From the cell containing the given text, extract its center point as [X, Y] coordinate. 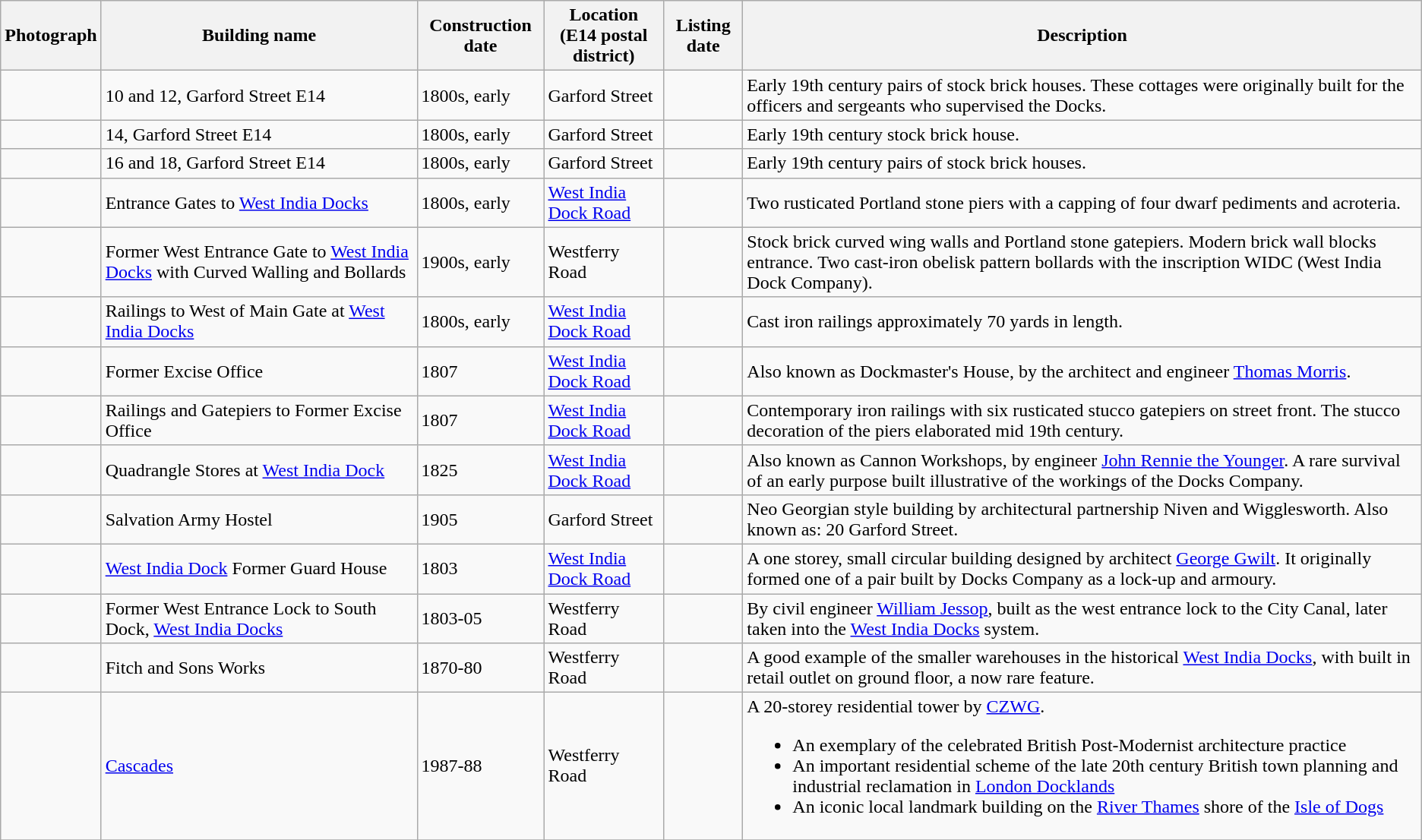
Former West Entrance Lock to South Dock, West India Docks [259, 618]
16 and 18, Garford Street E14 [259, 163]
Construction date [480, 36]
Building name [259, 36]
Railings and Gatepiers to Former Excise Office [259, 421]
Railings to West of Main Gate at West India Docks [259, 322]
By civil engineer William Jessop, built as the west entrance lock to the City Canal, later taken into the West India Docks system. [1082, 618]
1803 [480, 568]
14, Garford Street E14 [259, 134]
Also known as Dockmaster's House, by the architect and engineer Thomas Morris. [1082, 371]
Contemporary iron railings with six rusticated stucco gatepiers on street front. The stucco decoration of the piers elaborated mid 19th century. [1082, 421]
Early 19th century pairs of stock brick houses. These cottages were originally built for the officers and sergeants who supervised the Docks. [1082, 96]
Description [1082, 36]
1987-88 [480, 766]
Location(E14 postal district) [604, 36]
1825 [480, 469]
Salvation Army Hostel [259, 519]
Early 19th century stock brick house. [1082, 134]
Quadrangle Stores at West India Dock [259, 469]
1900s, early [480, 262]
Fitch and Sons Works [259, 668]
Cascades [259, 766]
1803-05 [480, 618]
Former Excise Office [259, 371]
Neo Georgian style building by architectural partnership Niven and Wigglesworth. Also known as: 20 Garford Street. [1082, 519]
Two rusticated Portland stone piers with a capping of four dwarf pediments and acroteria. [1082, 202]
Early 19th century pairs of stock brick houses. [1082, 163]
Listing date [703, 36]
Photograph [51, 36]
10 and 12, Garford Street E14 [259, 96]
Cast iron railings approximately 70 yards in length. [1082, 322]
West India Dock Former Guard House [259, 568]
1905 [480, 519]
Former West Entrance Gate to West India Docks with Curved Walling and Bollards [259, 262]
1870-80 [480, 668]
Entrance Gates to West India Docks [259, 202]
A good example of the smaller warehouses in the historical West India Docks, with built in retail outlet on ground floor, a now rare feature. [1082, 668]
